Search for the cell housing the specified text and yield its [X, Y] center coordinate. 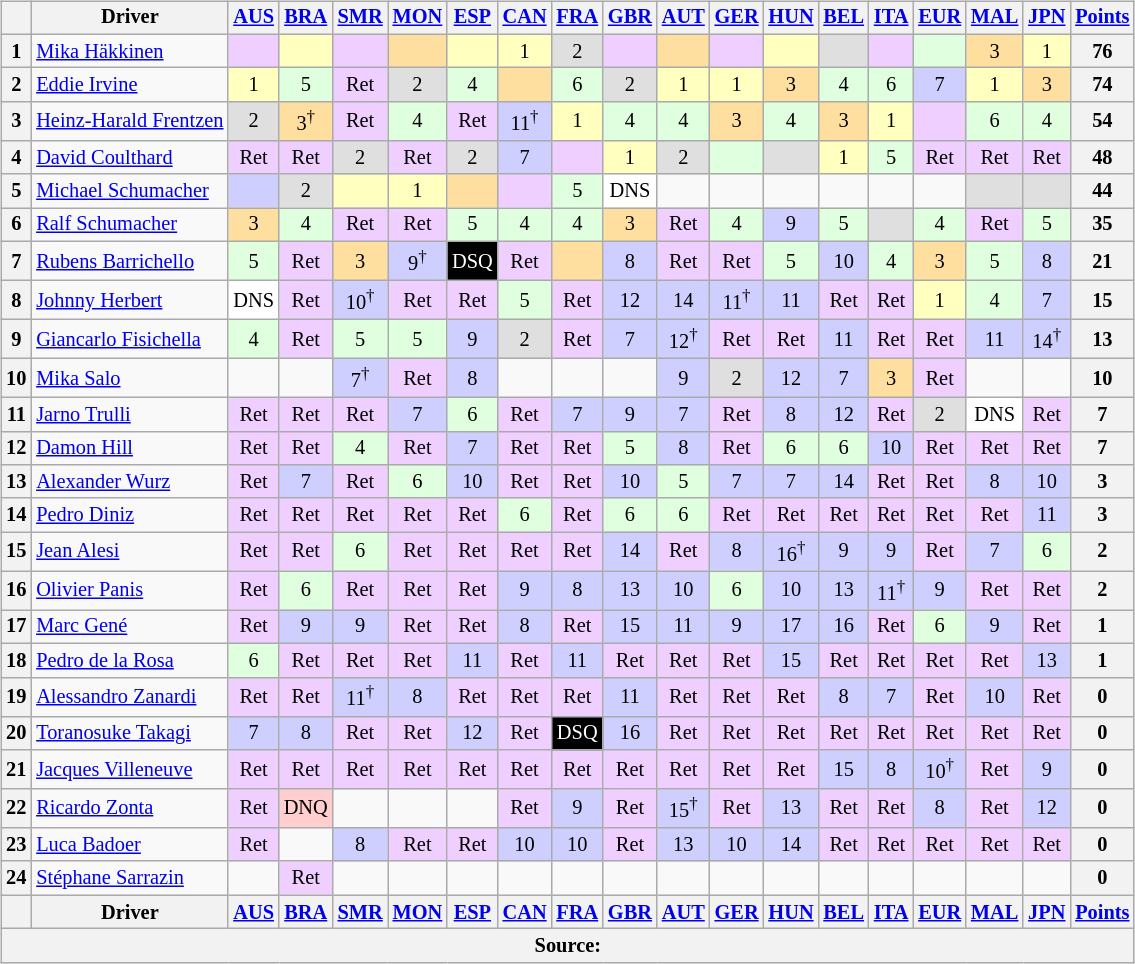
24 [16, 878]
44 [1102, 191]
Damon Hill [130, 448]
Toranosuke Takagi [130, 733]
Stéphane Sarrazin [130, 878]
35 [1102, 225]
Eddie Irvine [130, 85]
9† [418, 262]
22 [16, 808]
Heinz-Harald Frentzen [130, 122]
19 [16, 696]
DNQ [306, 808]
7† [360, 378]
Source: [568, 946]
15† [684, 808]
Ralf Schumacher [130, 225]
48 [1102, 158]
18 [16, 661]
Pedro de la Rosa [130, 661]
Alessandro Zanardi [130, 696]
23 [16, 845]
Alexander Wurz [130, 482]
Jean Alesi [130, 552]
Jacques Villeneuve [130, 770]
Rubens Barrichello [130, 262]
16† [790, 552]
20 [16, 733]
David Coulthard [130, 158]
Johnny Herbert [130, 300]
Marc Gené [130, 627]
12† [684, 338]
Mika Salo [130, 378]
Ricardo Zonta [130, 808]
14† [1046, 338]
3† [306, 122]
Mika Häkkinen [130, 51]
Jarno Trulli [130, 414]
Olivier Panis [130, 590]
Pedro Diniz [130, 515]
Luca Badoer [130, 845]
76 [1102, 51]
Giancarlo Fisichella [130, 338]
54 [1102, 122]
74 [1102, 85]
Michael Schumacher [130, 191]
